Output the (X, Y) coordinate of the center of the cell containing the given text.  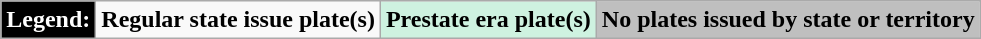
Prestate era plate(s) (488, 20)
Regular state issue plate(s) (238, 20)
Legend: (48, 20)
No plates issued by state or territory (788, 20)
